Provide the (X, Y) coordinate of the cell's center where the given text is located.  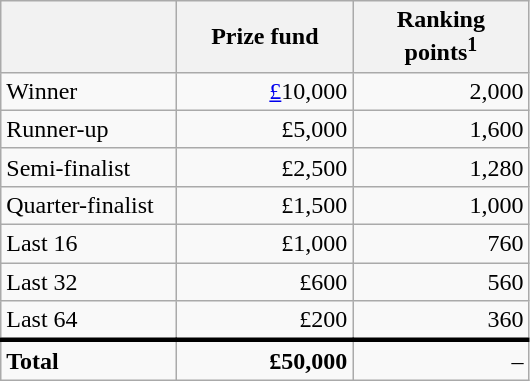
760 (441, 244)
£200 (265, 321)
Total (89, 360)
£600 (265, 282)
£50,000 (265, 360)
Last 32 (89, 282)
Ranking points1 (441, 37)
Semi-finalist (89, 167)
560 (441, 282)
Runner-up (89, 129)
£1,500 (265, 205)
– (441, 360)
1,000 (441, 205)
£5,000 (265, 129)
Prize fund (265, 37)
360 (441, 321)
1,600 (441, 129)
2,000 (441, 91)
1,280 (441, 167)
£2,500 (265, 167)
Quarter-finalist (89, 205)
£1,000 (265, 244)
Winner (89, 91)
Last 16 (89, 244)
£10,000 (265, 91)
Last 64 (89, 321)
